From the cell containing the given text, extract its center point as [X, Y] coordinate. 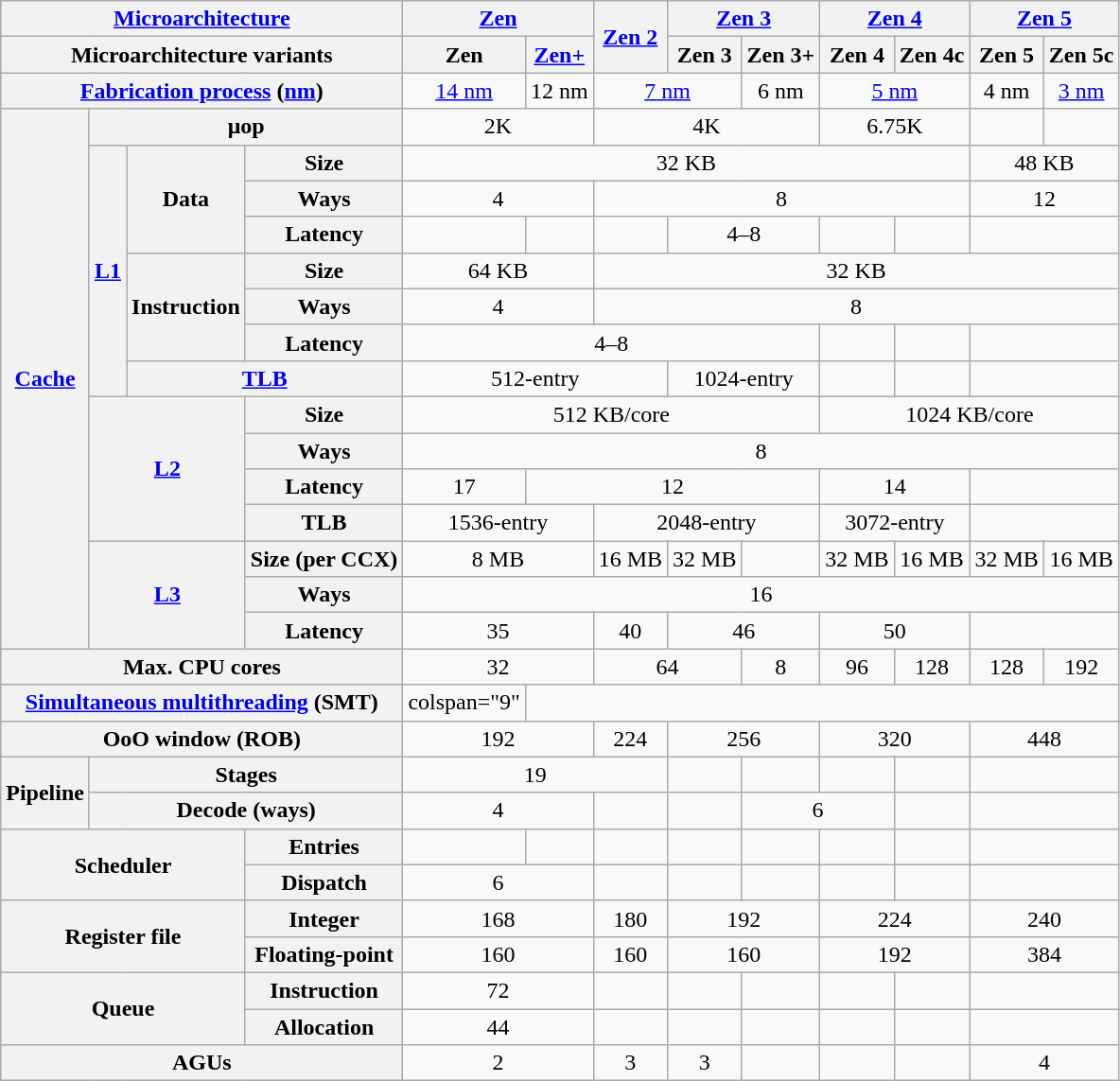
Max. CPU cores [202, 667]
1024 KB/core [970, 414]
Fabrication process (nm) [202, 91]
Stages [246, 775]
Zen 2 [630, 37]
L1 [108, 270]
256 [744, 739]
3072-entry [895, 523]
Register file [123, 936]
32 [498, 667]
Scheduler [123, 864]
Pipeline [45, 793]
1024-entry [744, 378]
180 [630, 918]
64 [668, 667]
40 [630, 631]
12 nm [559, 91]
4 nm [1006, 91]
2048-entry [707, 523]
7 nm [668, 91]
448 [1044, 739]
2K [498, 127]
14 [895, 487]
Microarchitecture [202, 19]
colspan="9" [464, 703]
8 MB [498, 559]
72 [498, 990]
19 [535, 775]
Cache [45, 378]
μop [246, 127]
512 KB/core [611, 414]
64 KB [498, 270]
240 [1044, 918]
4K [707, 127]
44 [498, 1026]
L3 [166, 595]
Entries [324, 846]
3 nm [1081, 91]
Microarchitecture variants [202, 55]
16 [761, 595]
Simultaneous multithreading (SMT) [202, 703]
Zen 5c [1081, 55]
Data [186, 199]
Decode (ways) [246, 811]
48 KB [1044, 163]
384 [1044, 954]
L2 [166, 468]
512-entry [535, 378]
Zen 3+ [781, 55]
Dispatch [324, 882]
6 nm [781, 91]
Allocation [324, 1026]
35 [498, 631]
14 nm [464, 91]
Zen+ [559, 55]
Floating-point [324, 954]
17 [464, 487]
Size (per CCX) [324, 559]
AGUs [202, 1063]
Zen 4c [932, 55]
320 [895, 739]
46 [744, 631]
Queue [123, 1008]
168 [498, 918]
96 [857, 667]
1536-entry [498, 523]
6.75K [895, 127]
5 nm [895, 91]
50 [895, 631]
OoO window (ROB) [202, 739]
2 [498, 1063]
Integer [324, 918]
